Provide the [X, Y] coordinate of the cell's center where the given text is located.  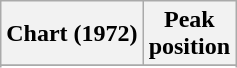
Peakposition [189, 34]
Chart (1972) [72, 34]
